Capture the cell that displays the provided text and extract its (x, y) central coordinate. 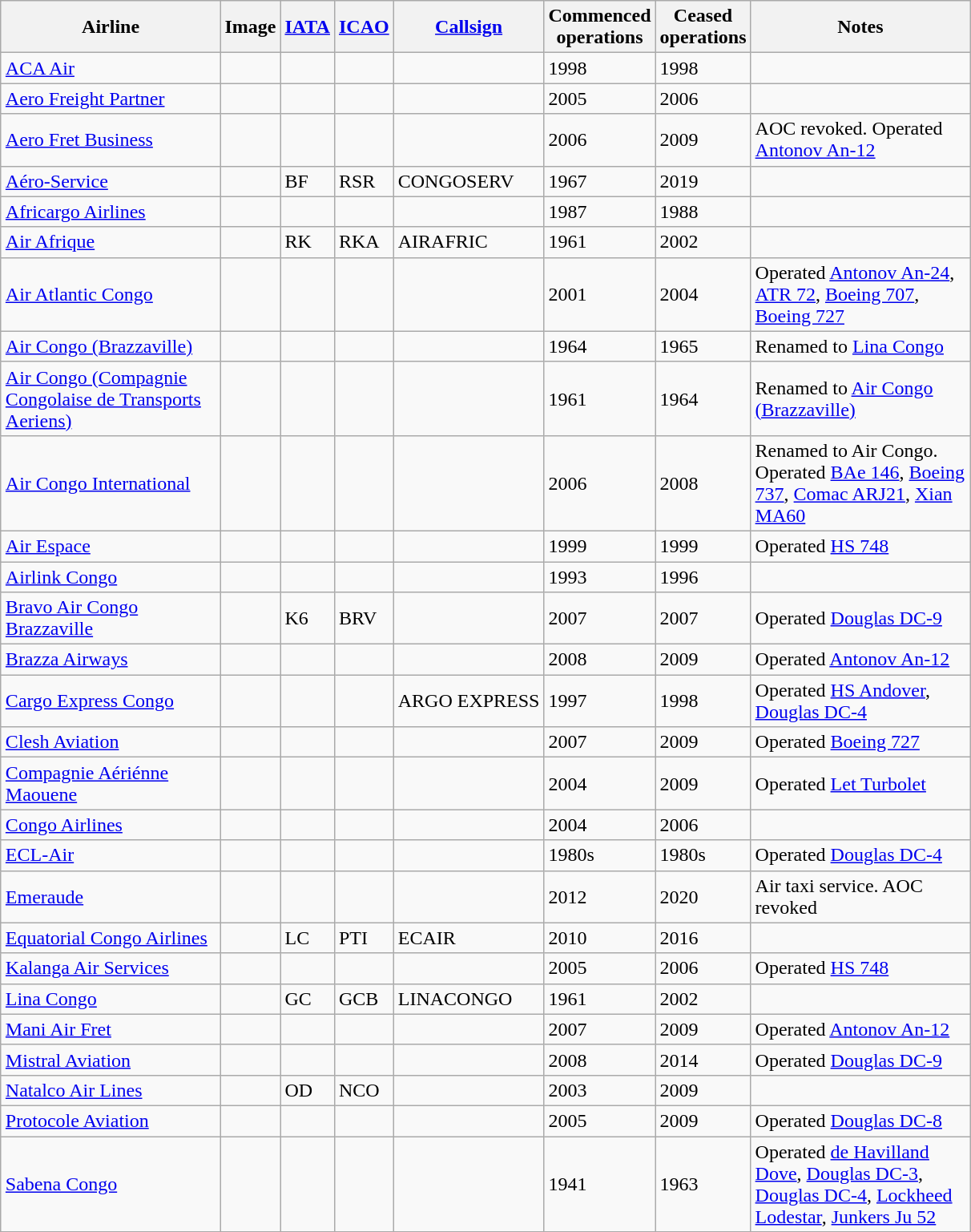
Operated Let Turbolet (860, 784)
Ceasedoperations (703, 27)
BRV (364, 619)
ECAIR (469, 938)
Kalanga Air Services (111, 968)
Aero Freight Partner (111, 99)
Africargo Airlines (111, 212)
1988 (703, 212)
Air Congo (Compagnie Congolaise de Transports Aeriens) (111, 398)
Aero Fret Business (111, 139)
Brazza Airways (111, 660)
LC (308, 938)
OD (308, 1090)
ARGO EXPRESS (469, 701)
Natalco Air Lines (111, 1090)
GC (308, 999)
Operated HS Andover, Douglas DC-4 (860, 701)
RKA (364, 242)
2003 (599, 1090)
CONGOSERV (469, 181)
2020 (703, 896)
Renamed to Lina Congo (860, 346)
Airline (111, 27)
Air Espace (111, 546)
Operated Douglas DC-8 (860, 1121)
Operated Boeing 727 (860, 742)
Bravo Air Congo Brazzaville (111, 619)
RSR (364, 181)
Aéro-Service (111, 181)
Operated Antonov An-24, ATR 72, Boeing 707, Boeing 727 (860, 294)
2012 (599, 896)
Image (250, 27)
GCB (364, 999)
1965 (703, 346)
1941 (599, 1185)
Air Afrique (111, 242)
Notes (860, 27)
Compagnie Aériénne Maouene (111, 784)
Equatorial Congo Airlines (111, 938)
Cargo Express Congo (111, 701)
2001 (599, 294)
LINACONGO (469, 999)
Mistral Aviation (111, 1060)
PTI (364, 938)
1967 (599, 181)
Mani Air Fret (111, 1029)
ECL-Air (111, 855)
1996 (703, 576)
1997 (599, 701)
Air Atlantic Congo (111, 294)
BF (308, 181)
2019 (703, 181)
Renamed to Air Congo. Operated BAe 146, Boeing 737, Comac ARJ21, Xian MA60 (860, 483)
Emeraude (111, 896)
Operated de Havilland Dove, Douglas DC-3, Douglas DC-4, Lockheed Lodestar, Junkers Ju 52 (860, 1185)
2010 (599, 938)
2016 (703, 938)
Clesh Aviation (111, 742)
NCO (364, 1090)
Lina Congo (111, 999)
Sabena Congo (111, 1185)
Congo Airlines (111, 825)
ACA Air (111, 68)
AOC revoked. Operated Antonov An-12 (860, 139)
IATA (308, 27)
Air Congo (Brazzaville) (111, 346)
Air Congo International (111, 483)
Operated Douglas DC-4 (860, 855)
RK (308, 242)
Protocole Aviation (111, 1121)
Airlink Congo (111, 576)
Commencedoperations (599, 27)
Air taxi service. AOC revoked (860, 896)
ICAO (364, 27)
1963 (703, 1185)
1993 (599, 576)
Renamed to Air Congo (Brazzaville) (860, 398)
2014 (703, 1060)
AIRAFRIC (469, 242)
Callsign (469, 27)
1987 (599, 212)
K6 (308, 619)
